Provide the [x, y] coordinate of the cell's center where the given text is located.  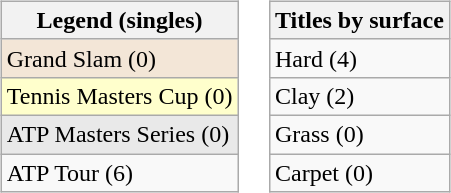
Clay (2) [359, 96]
ATP Tour (6) [120, 173]
Legend (singles) [120, 20]
Grass (0) [359, 134]
Tennis Masters Cup (0) [120, 96]
ATP Masters Series (0) [120, 134]
Hard (4) [359, 58]
Grand Slam (0) [120, 58]
Carpet (0) [359, 173]
Titles by surface [359, 20]
